Search for the cell housing the specified text and yield its (X, Y) center coordinate. 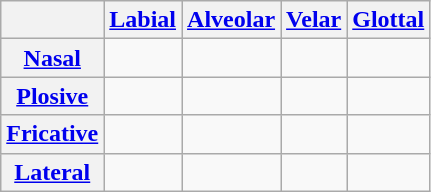
Labial (143, 20)
Glottal (388, 20)
Velar (314, 20)
Alveolar (232, 20)
Lateral (52, 172)
Plosive (52, 96)
Nasal (52, 58)
Fricative (52, 134)
